Provide the (X, Y) coordinate of the cell's center where the given text is located.  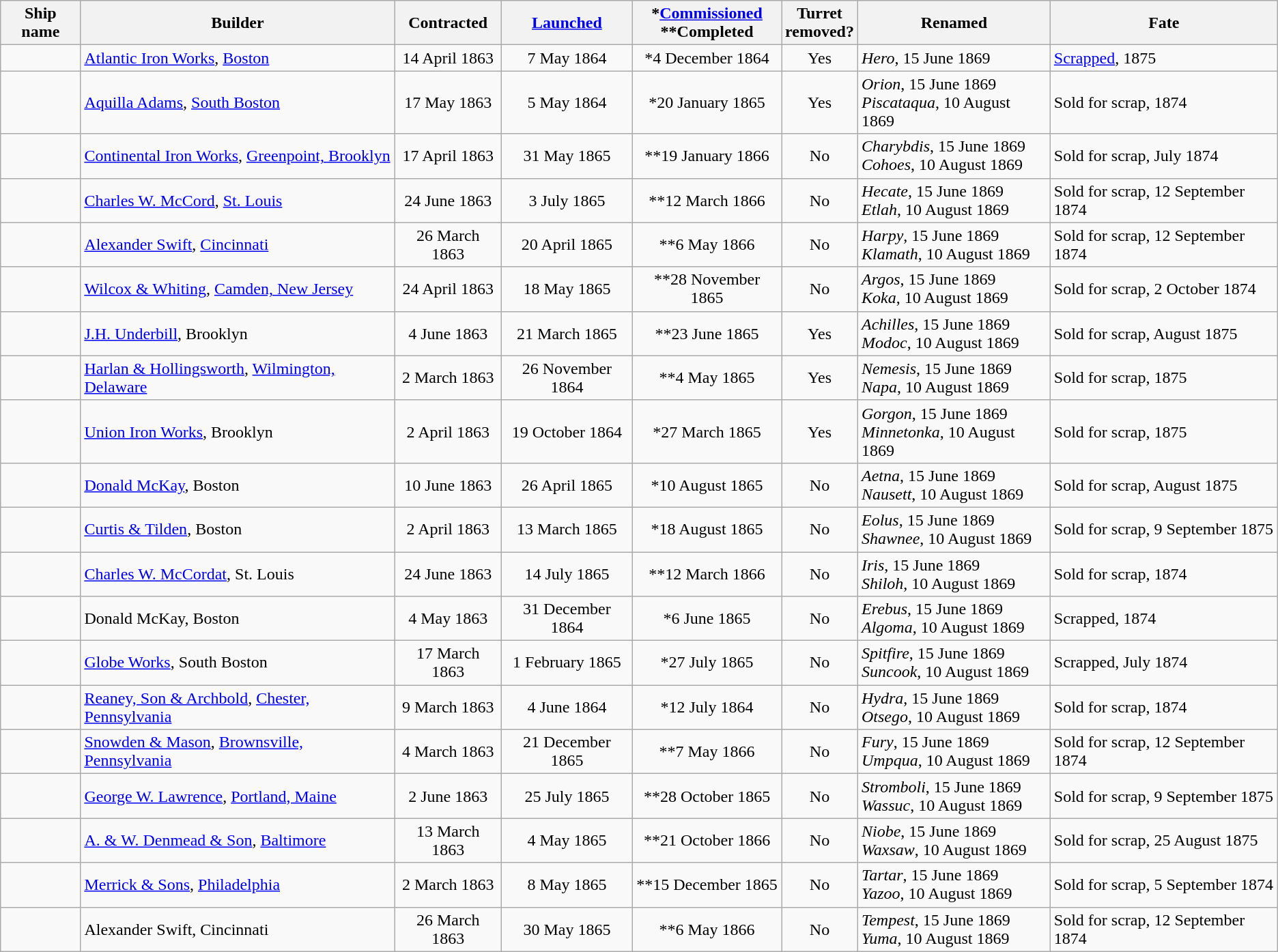
19 October 1864 (567, 431)
**21 October 1866 (707, 841)
4 March 1863 (448, 752)
17 April 1863 (448, 156)
Ship name (41, 23)
31 December 1864 (567, 618)
J.H. Underbill, Brooklyn (238, 333)
Argos, 15 June 1869Koka, 10 August 1869 (954, 289)
Continental Iron Works, Greenpoint, Brooklyn (238, 156)
Stromboli, 15 June 1869Wassuc, 10 August 1869 (954, 796)
13 March 1863 (448, 841)
1 February 1865 (567, 663)
31 May 1865 (567, 156)
24 April 1863 (448, 289)
5 May 1864 (567, 102)
Atlantic Iron Works, Boston (238, 58)
Erebus, 15 June 1869Algoma, 10 August 1869 (954, 618)
4 June 1863 (448, 333)
26 April 1865 (567, 485)
Orion, 15 June 1869Piscataqua, 10 August 1869 (954, 102)
4 May 1863 (448, 618)
**28 November 1865 (707, 289)
Renamed (954, 23)
8 May 1865 (567, 884)
Niobe, 15 June 1869Waxsaw, 10 August 1869 (954, 841)
Eolus, 15 June 1869Shawnee, 10 August 1869 (954, 530)
Contracted (448, 23)
18 May 1865 (567, 289)
Scrapped, 1874 (1163, 618)
4 June 1864 (567, 707)
25 July 1865 (567, 796)
21 December 1865 (567, 752)
Curtis & Tilden, Boston (238, 530)
Sold for scrap, July 1874 (1163, 156)
Harlan & Hollingsworth, Wilmington, Delaware (238, 378)
Union Iron Works, Brooklyn (238, 431)
Gorgon, 15 June 1869Minnetonka, 10 August 1869 (954, 431)
Tempest, 15 June 1869Yuma, 10 August 1869 (954, 929)
**7 May 1866 (707, 752)
**19 January 1866 (707, 156)
Sold for scrap, 25 August 1875 (1163, 841)
Merrick & Sons, Philadelphia (238, 884)
17 May 1863 (448, 102)
Harpy, 15 June 1869Klamath, 10 August 1869 (954, 244)
17 March 1863 (448, 663)
Hydra, 15 June 1869Otsego, 10 August 1869 (954, 707)
Turret removed? (820, 23)
**15 December 1865 (707, 884)
21 March 1865 (567, 333)
Wilcox & Whiting, Camden, New Jersey (238, 289)
*Commissioned**Completed (707, 23)
Scrapped, 1875 (1163, 58)
Nemesis, 15 June 1869Napa, 10 August 1869 (954, 378)
Charybdis, 15 June 1869Cohoes, 10 August 1869 (954, 156)
Sold for scrap, 5 September 1874 (1163, 884)
Iris, 15 June 1869Shiloh, 10 August 1869 (954, 573)
Sold for scrap, 2 October 1874 (1163, 289)
*20 January 1865 (707, 102)
**4 May 1865 (707, 378)
Fury, 15 June 1869Umpqua, 10 August 1869 (954, 752)
Globe Works, South Boston (238, 663)
Scrapped, July 1874 (1163, 663)
Charles W. McCordat, St. Louis (238, 573)
Aetna, 15 June 1869Nausett, 10 August 1869 (954, 485)
Aquilla Adams, South Boston (238, 102)
Fate (1163, 23)
14 July 1865 (567, 573)
Reaney, Son & Archbold, Chester, Pennsylvania (238, 707)
20 April 1865 (567, 244)
14 April 1863 (448, 58)
*27 July 1865 (707, 663)
Builder (238, 23)
7 May 1864 (567, 58)
Spitfire, 15 June 1869Suncook, 10 August 1869 (954, 663)
Snowden & Mason, Brownsville, Pennsylvania (238, 752)
Charles W. McCord, St. Louis (238, 201)
*27 March 1865 (707, 431)
30 May 1865 (567, 929)
*12 July 1864 (707, 707)
9 March 1863 (448, 707)
4 May 1865 (567, 841)
*6 June 1865 (707, 618)
*4 December 1864 (707, 58)
2 June 1863 (448, 796)
*18 August 1865 (707, 530)
13 March 1865 (567, 530)
George W. Lawrence, Portland, Maine (238, 796)
Launched (567, 23)
**28 October 1865 (707, 796)
Achilles, 15 June 1869Modoc, 10 August 1869 (954, 333)
Hecate, 15 June 1869Etlah, 10 August 1869 (954, 201)
3 July 1865 (567, 201)
Tartar, 15 June 1869Yazoo, 10 August 1869 (954, 884)
*10 August 1865 (707, 485)
A. & W. Denmead & Son, Baltimore (238, 841)
Hero, 15 June 1869 (954, 58)
**23 June 1865 (707, 333)
10 June 1863 (448, 485)
26 November 1864 (567, 378)
